Search for the cell housing the specified text and yield its (X, Y) center coordinate. 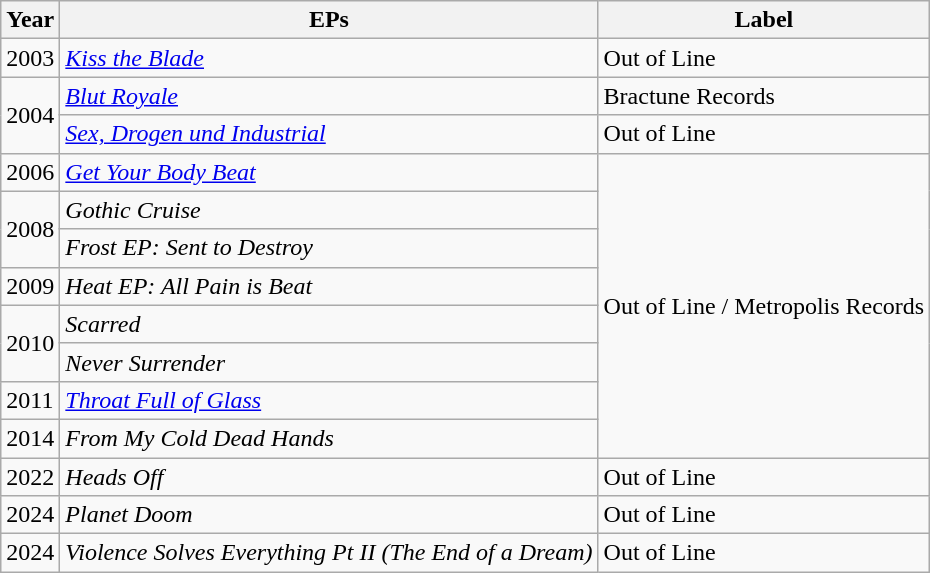
Label (764, 20)
Blut Royale (329, 96)
From My Cold Dead Hands (329, 438)
Scarred (329, 324)
2022 (30, 477)
Year (30, 20)
2004 (30, 115)
Heat EP: All Pain is Beat (329, 286)
Never Surrender (329, 362)
Sex, Drogen und Industrial (329, 134)
Bractune Records (764, 96)
Gothic Cruise (329, 210)
2003 (30, 58)
Violence Solves Everything Pt II (The End of a Dream) (329, 553)
EPs (329, 20)
Kiss the Blade (329, 58)
2014 (30, 438)
Heads Off (329, 477)
Out of Line / Metropolis Records (764, 305)
2009 (30, 286)
Planet Doom (329, 515)
2006 (30, 172)
Get Your Body Beat (329, 172)
2010 (30, 343)
Throat Full of Glass (329, 400)
Frost EP: Sent to Destroy (329, 248)
2008 (30, 229)
2011 (30, 400)
